Extract the [x, y] coordinate from the center of the cell holding the provided text.  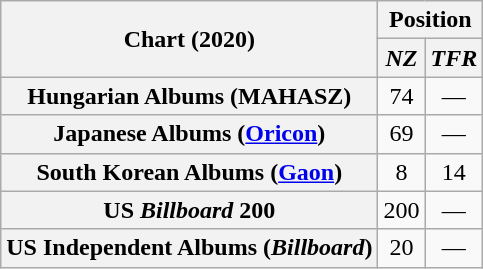
Japanese Albums (Oricon) [190, 134]
NZ [402, 58]
US Independent Albums (Billboard) [190, 248]
Hungarian Albums (MAHASZ) [190, 96]
8 [402, 172]
74 [402, 96]
69 [402, 134]
20 [402, 248]
South Korean Albums (Gaon) [190, 172]
200 [402, 210]
TFR [454, 58]
US Billboard 200 [190, 210]
14 [454, 172]
Chart (2020) [190, 39]
Position [430, 20]
